Pinpoint the cell where the given text exists, returning its [x, y] midpoint coordinate. 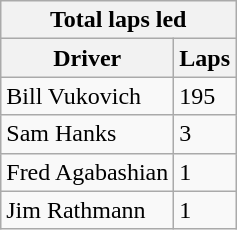
Driver [88, 58]
Laps [205, 58]
Bill Vukovich [88, 96]
Sam Hanks [88, 134]
Jim Rathmann [88, 210]
Fred Agabashian [88, 172]
3 [205, 134]
195 [205, 96]
Total laps led [118, 20]
